Provide the (x, y) coordinate of the cell's center where the given text is located.  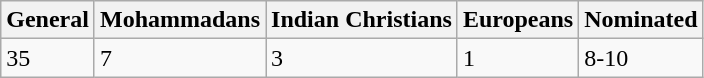
General (48, 20)
Indian Christians (362, 20)
Mohammadans (180, 20)
3 (362, 58)
1 (518, 58)
8-10 (641, 58)
Europeans (518, 20)
35 (48, 58)
7 (180, 58)
Nominated (641, 20)
